Search for the cell housing the specified text and yield its (x, y) center coordinate. 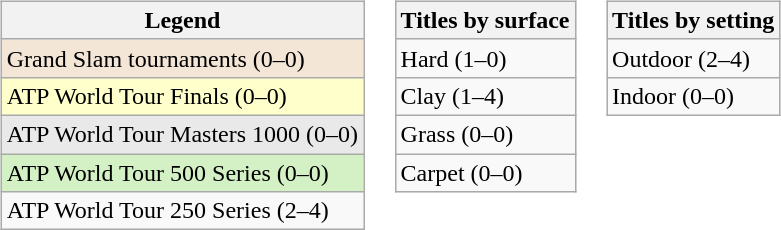
Hard (1–0) (485, 58)
Titles by setting (694, 20)
ATP World Tour 500 Series (0–0) (182, 173)
Indoor (0–0) (694, 96)
Outdoor (2–4) (694, 58)
Grand Slam tournaments (0–0) (182, 58)
Legend (182, 20)
Carpet (0–0) (485, 173)
ATP World Tour Masters 1000 (0–0) (182, 134)
Titles by surface (485, 20)
ATP World Tour 250 Series (2–4) (182, 211)
Clay (1–4) (485, 96)
Grass (0–0) (485, 134)
ATP World Tour Finals (0–0) (182, 96)
